Find where the given text appears and provide that cell's center as [x, y] coordinate. 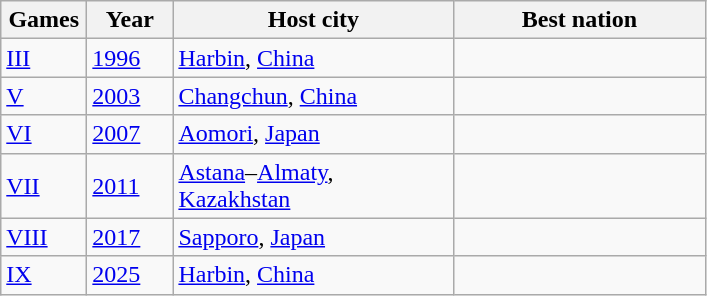
Aomori, Japan [314, 134]
2011 [130, 186]
Year [130, 20]
1996 [130, 58]
VII [44, 186]
2025 [130, 275]
Astana–Almaty, Kazakhstan [314, 186]
III [44, 58]
Changchun, China [314, 96]
VI [44, 134]
2007 [130, 134]
Host city [314, 20]
Games [44, 20]
2003 [130, 96]
Sapporo, Japan [314, 237]
V [44, 96]
IX [44, 275]
VIII [44, 237]
2017 [130, 237]
Best nation [580, 20]
